Return the (X, Y) coordinate for the center point of the cell that contains the specified text.  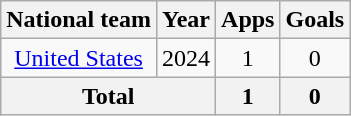
Year (186, 20)
United States (79, 58)
Apps (248, 20)
2024 (186, 58)
Goals (315, 20)
Total (108, 96)
National team (79, 20)
